Determine the [x, y] coordinate at the center of the cell enclosing the given text.  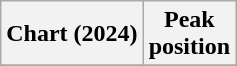
Peakposition [189, 34]
Chart (2024) [72, 34]
